Capture the cell that displays the provided text and extract its [X, Y] central coordinate. 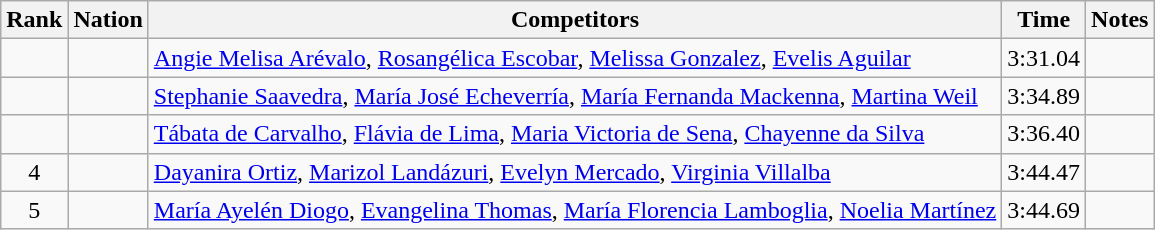
Nation [108, 20]
4 [34, 172]
Angie Melisa Arévalo, Rosangélica Escobar, Melissa Gonzalez, Evelis Aguilar [575, 58]
Tábata de Carvalho, Flávia de Lima, Maria Victoria de Sena, Chayenne da Silva [575, 134]
3:31.04 [1044, 58]
3:44.47 [1044, 172]
Notes [1120, 20]
María Ayelén Diogo, Evangelina Thomas, María Florencia Lamboglia, Noelia Martínez [575, 210]
Stephanie Saavedra, María José Echeverría, María Fernanda Mackenna, Martina Weil [575, 96]
Time [1044, 20]
Rank [34, 20]
5 [34, 210]
3:36.40 [1044, 134]
Competitors [575, 20]
Dayanira Ortiz, Marizol Landázuri, Evelyn Mercado, Virginia Villalba [575, 172]
3:44.69 [1044, 210]
3:34.89 [1044, 96]
